Pinpoint the cell where the given text exists, returning its [X, Y] midpoint coordinate. 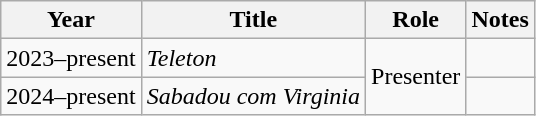
Sabadou com Virginia [253, 96]
Teleton [253, 58]
Title [253, 20]
2023–present [71, 58]
Presenter [416, 77]
Notes [500, 20]
Role [416, 20]
2024–present [71, 96]
Year [71, 20]
